Detect which cell encompasses the target text, then output its [x, y] center coordinate. 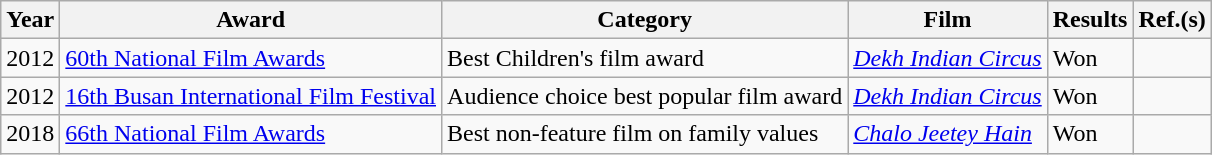
Award [251, 20]
Ref.(s) [1172, 20]
Audience choice best popular film award [645, 96]
2018 [30, 134]
Film [948, 20]
66th National Film Awards [251, 134]
Category [645, 20]
Best Children's film award [645, 58]
Results [1090, 20]
Chalo Jeetey Hain [948, 134]
Year [30, 20]
60th National Film Awards [251, 58]
16th Busan International Film Festival [251, 96]
Best non-feature film on family values [645, 134]
